From the cell containing the given text, extract its center point as (x, y) coordinate. 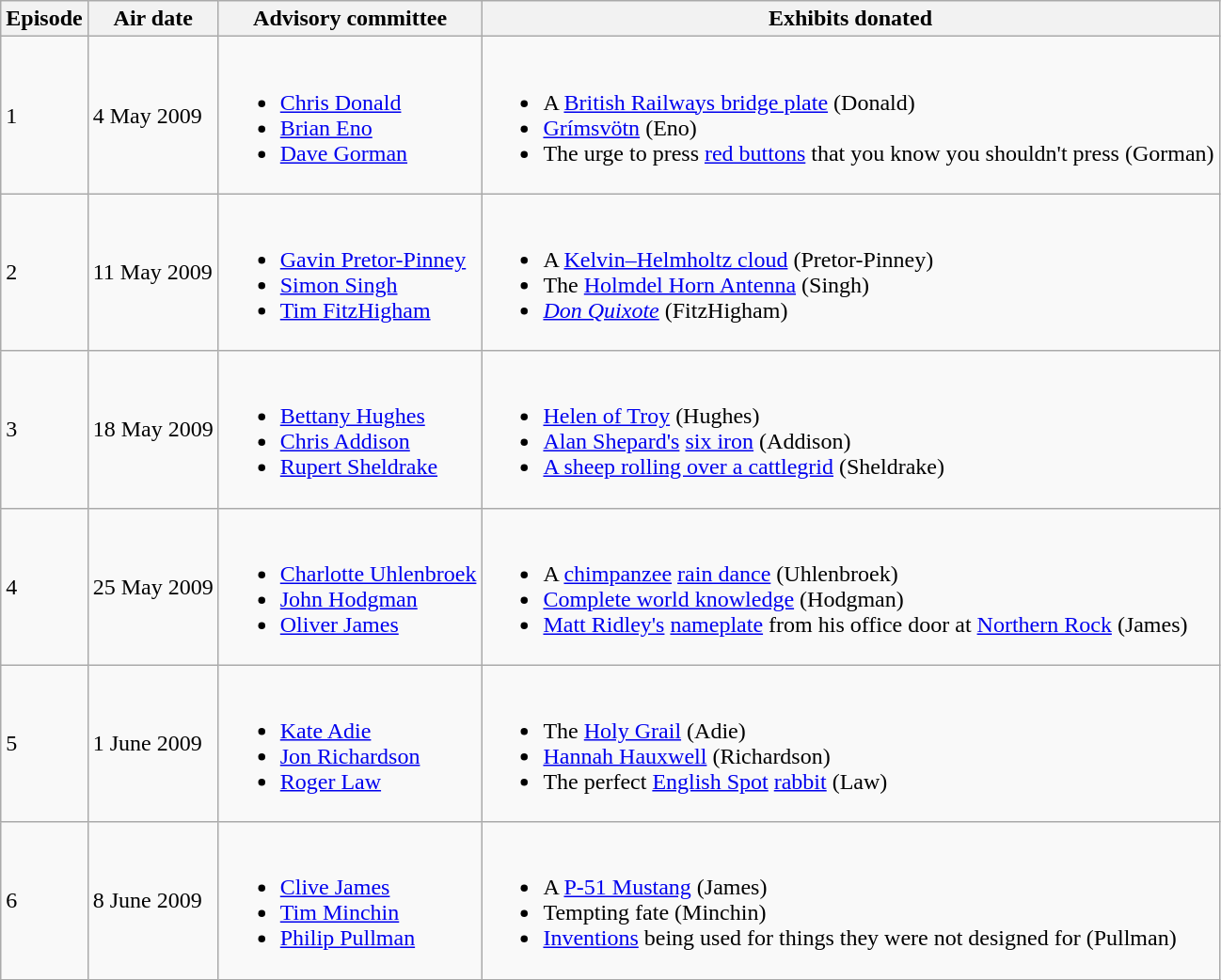
Kate AdieJon RichardsonRoger Law (350, 743)
1 June 2009 (152, 743)
Charlotte UhlenbroekJohn HodgmanOliver James (350, 587)
4 (44, 587)
Gavin Pretor-PinneySimon SinghTim FitzHigham (350, 273)
Chris DonaldBrian EnoDave Gorman (350, 115)
Air date (152, 19)
2 (44, 273)
The Holy Grail (Adie)Hannah Hauxwell (Richardson)The perfect English Spot rabbit (Law) (850, 743)
Advisory committee (350, 19)
6 (44, 901)
8 June 2009 (152, 901)
1 (44, 115)
A P-51 Mustang (James)Tempting fate (Minchin)Inventions being used for things they were not designed for (Pullman) (850, 901)
Bettany HughesChris AddisonRupert Sheldrake (350, 429)
A Kelvin–Helmholtz cloud (Pretor-Pinney)The Holmdel Horn Antenna (Singh)Don Quixote (FitzHigham) (850, 273)
3 (44, 429)
Exhibits donated (850, 19)
4 May 2009 (152, 115)
11 May 2009 (152, 273)
A chimpanzee rain dance (Uhlenbroek)Complete world knowledge (Hodgman)Matt Ridley's nameplate from his office door at Northern Rock (James) (850, 587)
A British Railways bridge plate (Donald)Grímsvötn (Eno)The urge to press red buttons that you know you shouldn't press (Gorman) (850, 115)
Clive JamesTim MinchinPhilip Pullman (350, 901)
Helen of Troy (Hughes)Alan Shepard's six iron (Addison)A sheep rolling over a cattlegrid (Sheldrake) (850, 429)
25 May 2009 (152, 587)
18 May 2009 (152, 429)
5 (44, 743)
Episode (44, 19)
